Pinpoint the cell where the given text exists, returning its [x, y] midpoint coordinate. 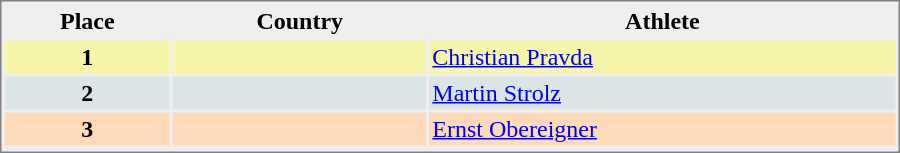
Place [87, 20]
3 [87, 128]
Athlete [662, 20]
Country [300, 20]
Martin Strolz [662, 92]
2 [87, 92]
Ernst Obereigner [662, 128]
Christian Pravda [662, 56]
1 [87, 56]
